Search for the cell housing the specified text and yield its (X, Y) center coordinate. 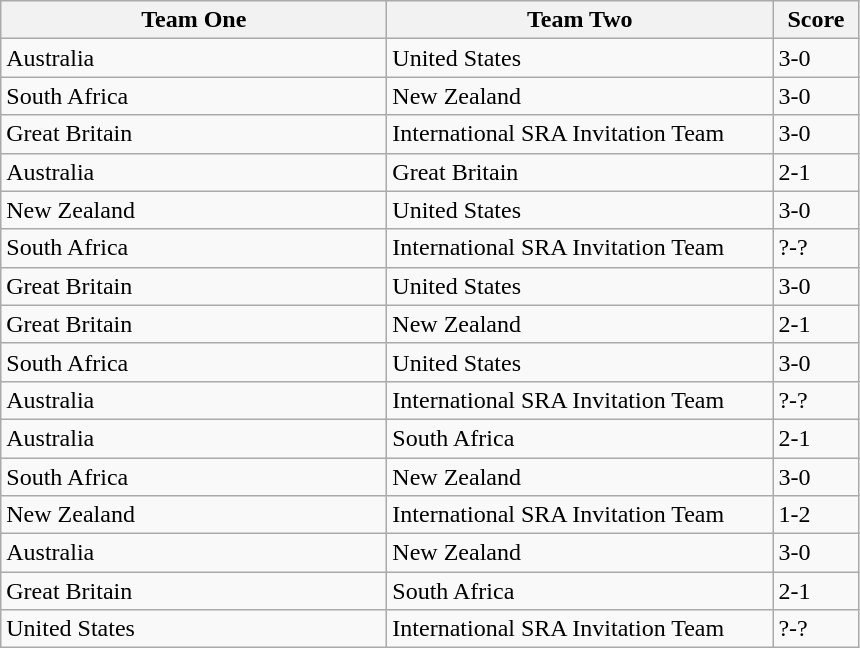
Score (816, 20)
Team One (194, 20)
1-2 (816, 515)
Team Two (580, 20)
